Find where the given text appears and provide that cell's center as [X, Y] coordinate. 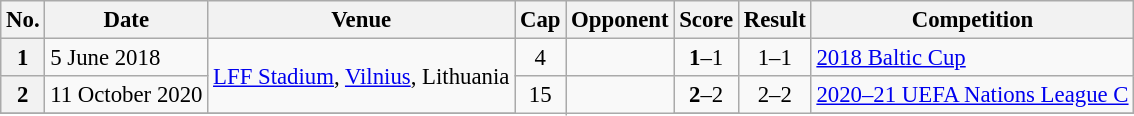
Competition [972, 20]
2020–21 UEFA Nations League C [972, 95]
Opponent [620, 20]
4 [540, 58]
1 [23, 58]
Cap [540, 20]
LFF Stadium, Vilnius, Lithuania [362, 76]
11 October 2020 [126, 95]
Score [706, 20]
Result [774, 20]
Venue [362, 20]
15 [540, 95]
5 June 2018 [126, 58]
Date [126, 20]
2 [23, 95]
No. [23, 20]
2018 Baltic Cup [972, 58]
